Scan for the cell matching the given text and deliver its [x, y] coordinate at center. 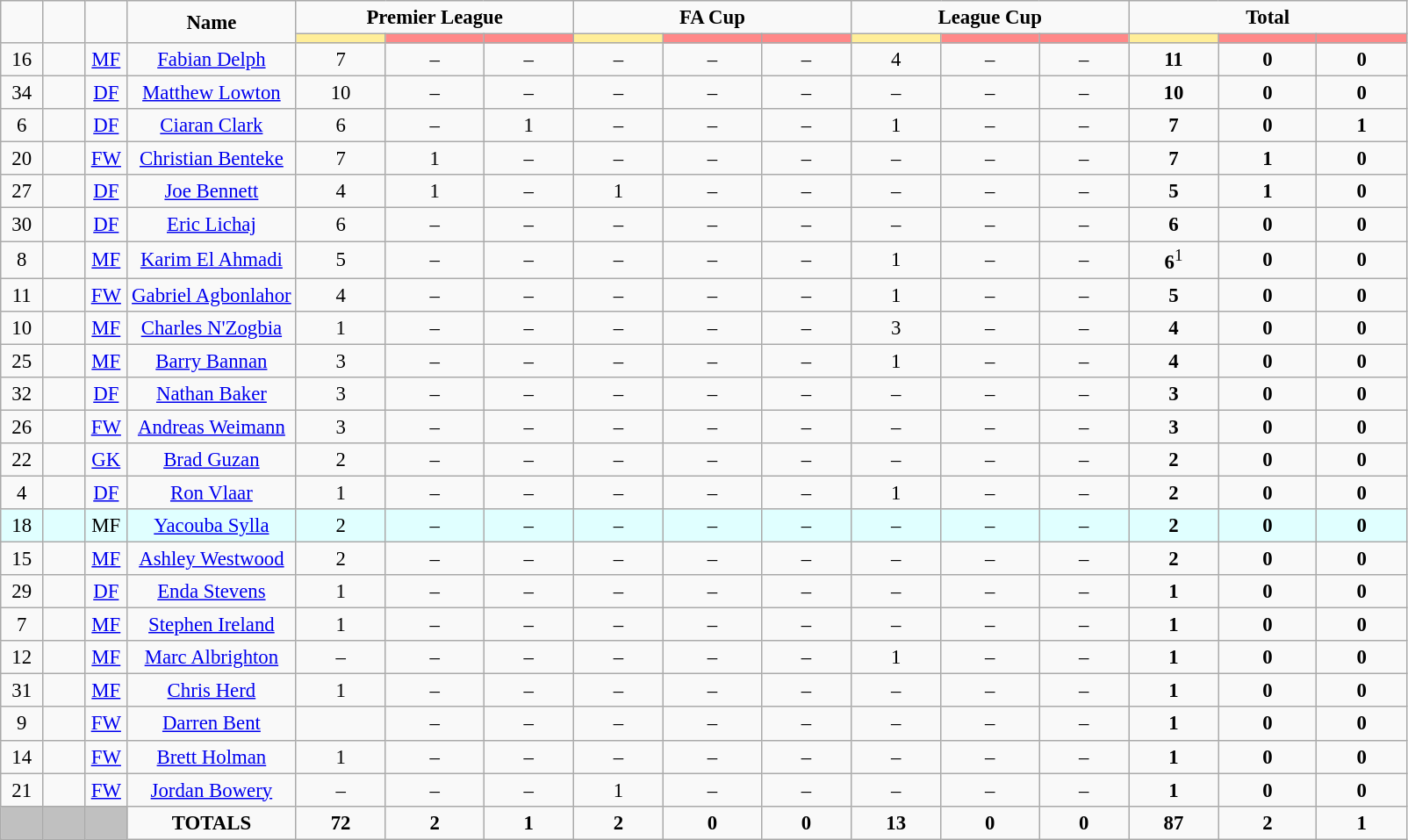
Nathan Baker [212, 394]
Darren Bent [212, 724]
Marc Albrighton [212, 657]
Charles N'Zogbia [212, 327]
Stephen Ireland [212, 625]
Christian Benteke [212, 159]
Gabriel Agbonlahor [212, 295]
87 [1174, 822]
29 [22, 592]
27 [22, 192]
22 [22, 460]
Total [1268, 18]
Eric Lichaj [212, 225]
14 [22, 757]
Barry Bannan [212, 361]
Ashley Westwood [212, 559]
61 [1174, 260]
League Cup [990, 18]
Brad Guzan [212, 460]
9 [22, 724]
34 [22, 93]
Premier League [435, 18]
72 [341, 822]
26 [22, 427]
12 [22, 657]
31 [22, 691]
30 [22, 225]
20 [22, 159]
8 [22, 260]
15 [22, 559]
TOTALS [212, 822]
Chris Herd [212, 691]
Karim El Ahmadi [212, 260]
18 [22, 526]
13 [896, 822]
Jordan Bowery [212, 790]
25 [22, 361]
16 [22, 60]
Enda Stevens [212, 592]
Name [212, 22]
Yacouba Sylla [212, 526]
FA Cup [712, 18]
Ciaran Clark [212, 126]
Matthew Lowton [212, 93]
GK [106, 460]
21 [22, 790]
Fabian Delph [212, 60]
Brett Holman [212, 757]
Joe Bennett [212, 192]
Andreas Weimann [212, 427]
Ron Vlaar [212, 492]
32 [22, 394]
